For the text-containing cell, return its midpoint in [X, Y] coordinate format. 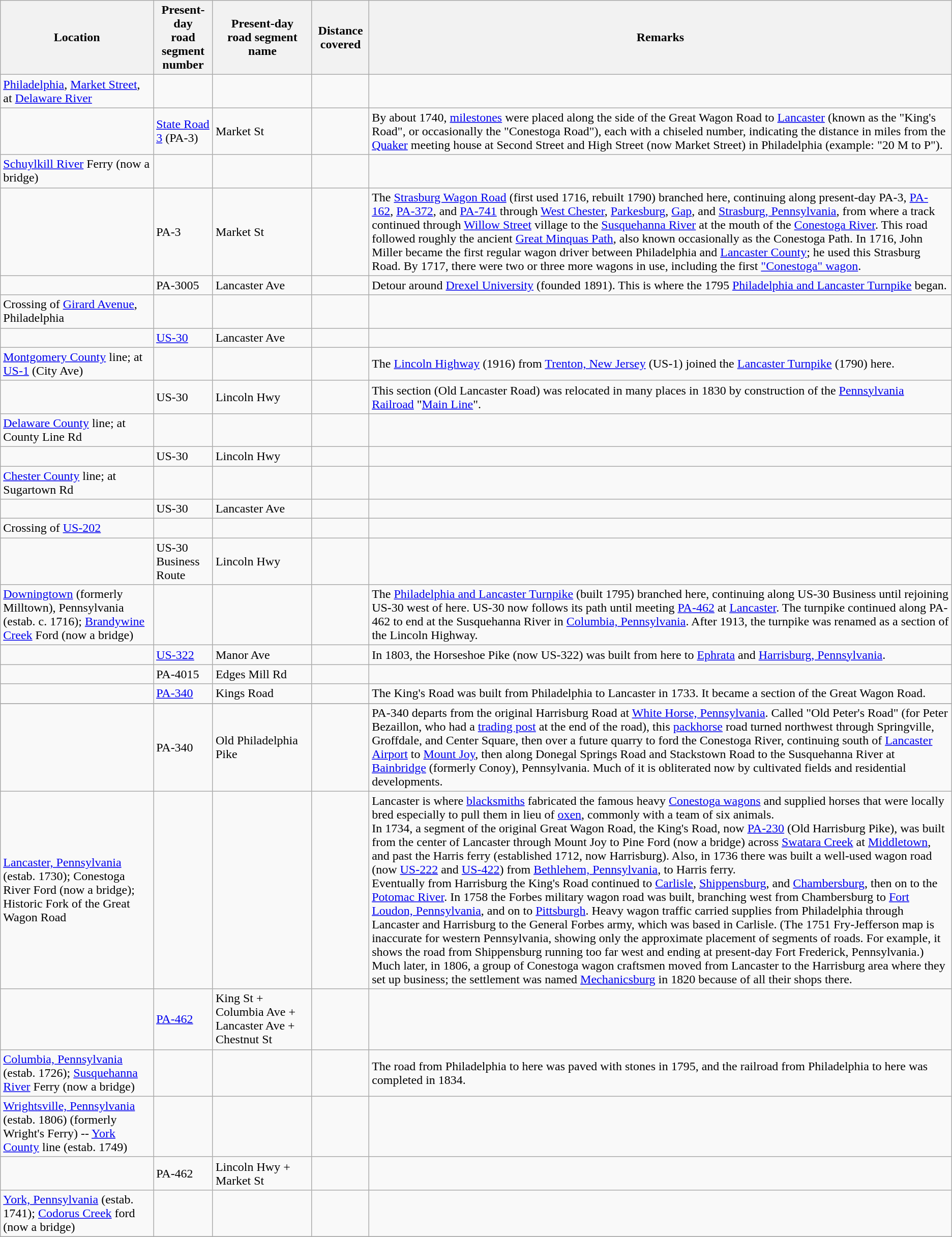
In 1803, the Horseshoe Pike (now US-322) was built from here to Ephrata and Harrisburg, Pennsylvania. [661, 655]
PA-3 [183, 232]
Present-day road segment number [183, 38]
US-322 [183, 655]
Crossing of US-202 [77, 528]
Present-day road segment name [262, 38]
Location [77, 38]
PA-3005 [183, 285]
Kings Road [262, 693]
Schuylkill River Ferry (now a bridge) [77, 171]
York, Pennsylvania (estab. 1741); Codorus Creek ford (now a bridge) [77, 1213]
US-30 Business Route [183, 561]
Chester County line; at Sugartown Rd [77, 482]
Lincoln Hwy + Market St [262, 1173]
The road from Philadelphia to here was paved with stones in 1795, and the railroad from Philadelphia to here was completed in 1834. [661, 1073]
Edges Mill Rd [262, 674]
Wrightsville, Pennsylvania (estab. 1806) (formerly Wright's Ferry) -- York County line (estab. 1749) [77, 1127]
State Road 3 (PA-3) [183, 131]
Downingtown (formerly Milltown), Pennsylvania (estab. c. 1716); Brandywine Creek Ford (now a bridge) [77, 615]
Manor Ave [262, 655]
The Lincoln Highway (1916) from Trenton, New Jersey (US-1) joined the Lancaster Turnpike (1790) here. [661, 364]
Remarks [661, 38]
Detour around Drexel University (founded 1891). This is where the 1795 Philadelphia and Lancaster Turnpike began. [661, 285]
Delaware County line; at County Line Rd [77, 430]
Old Philadelphia Pike [262, 747]
PA-4015 [183, 674]
The King's Road was built from Philadelphia to Lancaster in 1733. It became a section of the Great Wagon Road. [661, 693]
Distance covered [340, 38]
Montgomery County line; at US-1 (City Ave) [77, 364]
King St + Columbia Ave + Lancaster Ave + Chestnut St [262, 1019]
Columbia, Pennsylvania (estab. 1726); Susquehanna River Ferry (now a bridge) [77, 1073]
This section (Old Lancaster Road) was relocated in many places in 1830 by construction of the Pennsylvania Railroad "Main Line". [661, 397]
Philadelphia, Market Street, at Delaware River [77, 92]
Lancaster, Pennsylvania (estab. 1730); Conestoga River Ford (now a bridge); Historic Fork of the Great Wagon Road [77, 890]
Crossing of Girard Avenue, Philadelphia [77, 311]
